Output the [X, Y] coordinate of the center of the cell containing the given text.  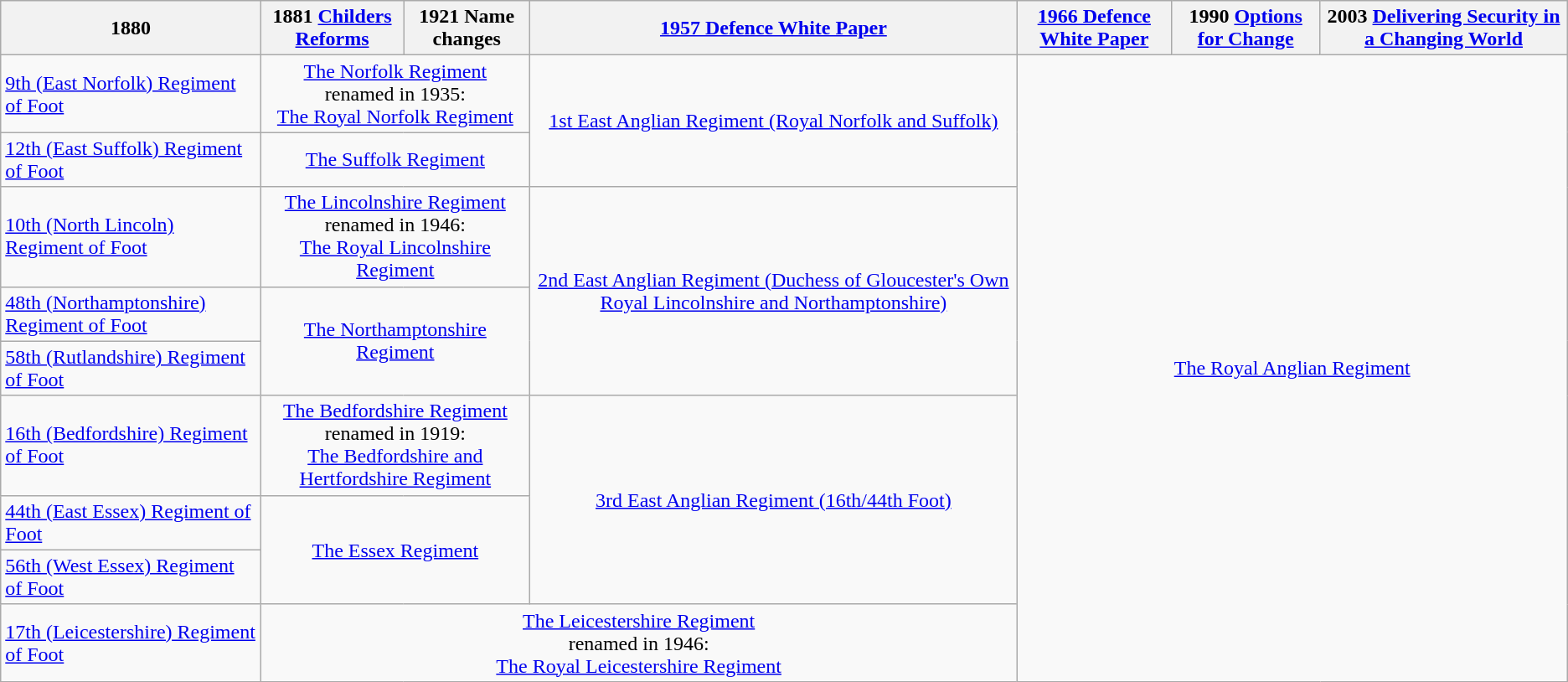
56th (West Essex) Regiment of Foot [131, 576]
10th (North Lincoln) Regiment of Foot [131, 236]
The Royal Anglian Regiment [1292, 369]
The Bedfordshire Regimentrenamed in 1919:The Bedfordshire and Hertfordshire Regiment [395, 446]
1921 Name changes [467, 28]
The Suffolk Regiment [395, 159]
The Northamptonshire Regiment [395, 341]
1966 Defence White Paper [1094, 28]
2003 Delivering Security in a Changing World [1444, 28]
The Norfolk Regimentrenamed in 1935:The Royal Norfolk Regiment [395, 94]
58th (Rutlandshire) Regiment of Foot [131, 369]
The Essex Regiment [395, 550]
1880 [131, 28]
17th (Leicestershire) Regiment of Foot [131, 643]
1990 Options for Change [1245, 28]
The Lincolnshire Regimentrenamed in 1946:The Royal Lincolnshire Regiment [395, 236]
3rd East Anglian Regiment (16th/44th Foot) [774, 499]
48th (Northamptonshire) Regiment of Foot [131, 313]
The Leicestershire Regimentrenamed in 1946:The Royal Leicestershire Regiment [638, 643]
9th (East Norfolk) Regiment of Foot [131, 94]
1881 Childers Reforms [332, 28]
2nd East Anglian Regiment (Duchess of Gloucester's Own Royal Lincolnshire and Northamptonshire) [774, 292]
16th (Bedfordshire) Regiment of Foot [131, 446]
44th (East Essex) Regiment of Foot [131, 523]
12th (East Suffolk) Regiment of Foot [131, 159]
1957 Defence White Paper [774, 28]
1st East Anglian Regiment (Royal Norfolk and Suffolk) [774, 121]
